Find where the given text appears and provide that cell's center as (X, Y) coordinate. 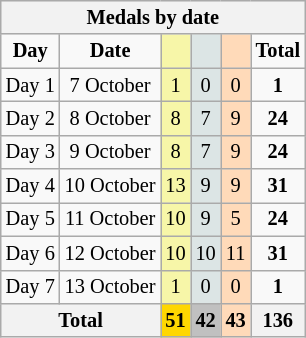
Day 3 (30, 152)
12 October (110, 253)
9 October (110, 152)
7 October (110, 85)
51 (175, 320)
11 (236, 253)
Date (110, 51)
Day (30, 51)
Day 1 (30, 85)
Day 7 (30, 287)
Medals by date (153, 17)
Day 4 (30, 186)
136 (278, 320)
42 (206, 320)
13 October (110, 287)
8 October (110, 118)
5 (236, 219)
10 October (110, 186)
13 (175, 186)
43 (236, 320)
Day 2 (30, 118)
11 October (110, 219)
Day 6 (30, 253)
Day 5 (30, 219)
